Scan for the cell matching the given text and deliver its [X, Y] coordinate at center. 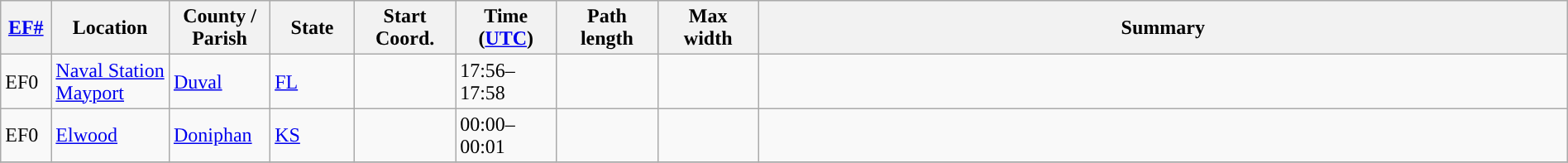
Start Coord. [404, 28]
County / Parish [219, 28]
Doniphan [219, 136]
EF# [26, 28]
State [313, 28]
Elwood [111, 136]
Location [111, 28]
FL [313, 81]
Path length [607, 28]
00:00–00:01 [506, 136]
Duval [219, 81]
17:56–17:58 [506, 81]
Time (UTC) [506, 28]
Naval Station Mayport [111, 81]
Summary [1163, 28]
Max width [708, 28]
KS [313, 136]
